Extract the (X, Y) coordinate from the center of the cell holding the provided text.  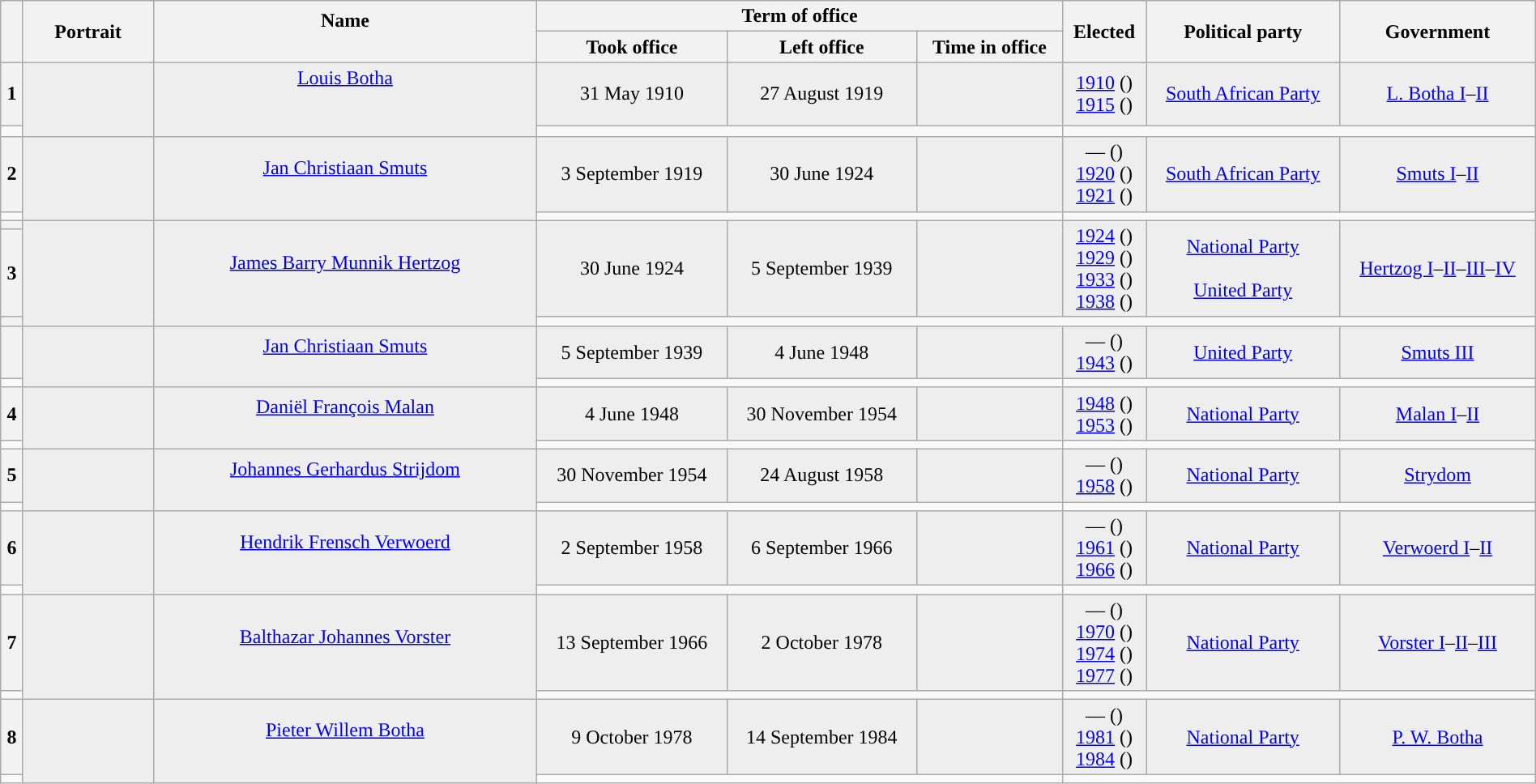
3 September 1919 (632, 174)
Term of office (800, 16)
31 May 1910 (632, 94)
— ()1961 ()1966 () (1103, 548)
6 September 1966 (821, 548)
Pieter Willem Botha (345, 742)
1 (11, 94)
United Party (1243, 352)
Strydom (1438, 475)
Hendrik Frensch Verwoerd (345, 552)
Smuts III (1438, 352)
1910 ()1915 () (1103, 94)
1948 ()1953 () (1103, 413)
— ()1943 () (1103, 352)
Balthazar Johannes Vorster (345, 647)
2 (11, 174)
Verwoerd I–II (1438, 548)
27 August 1919 (821, 94)
Malan I–II (1438, 413)
2 September 1958 (632, 548)
Johannes Gerhardus Strijdom (345, 479)
7 (11, 643)
— ()1970 ()1974 ()1977 () (1103, 643)
— ()1958 () (1103, 475)
P. W. Botha (1438, 737)
National Party United Party (1243, 269)
1924 ()1929 ()1933 ()1938 () (1103, 269)
Left office (821, 47)
Elected (1103, 32)
24 August 1958 (821, 475)
— ()1920 ()1921 () (1103, 174)
9 October 1978 (632, 737)
— ()1981 ()1984 () (1103, 737)
6 (11, 548)
5 (11, 475)
Government (1438, 32)
Smuts I–II (1438, 174)
Daniël François Malan (345, 418)
James Barry Munnik Hertzog (345, 273)
Hertzog I–II–III–IV (1438, 269)
14 September 1984 (821, 737)
Name (345, 32)
Took office (632, 47)
8 (11, 737)
3 (11, 273)
4 (11, 413)
13 September 1966 (632, 643)
L. Botha I–II (1438, 94)
Portrait (87, 32)
Vorster I–II–III (1438, 643)
Louis Botha (345, 100)
Political party (1243, 32)
Time in office (989, 47)
2 October 1978 (821, 643)
